Identify which cell holds the provided text, then report its [x, y] central coordinate. 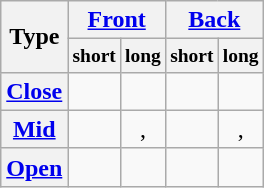
Open [34, 167]
Front [117, 20]
Back [214, 20]
Mid [34, 129]
Close [34, 91]
Type [34, 36]
